From the cell containing the given text, extract its center point as (X, Y) coordinate. 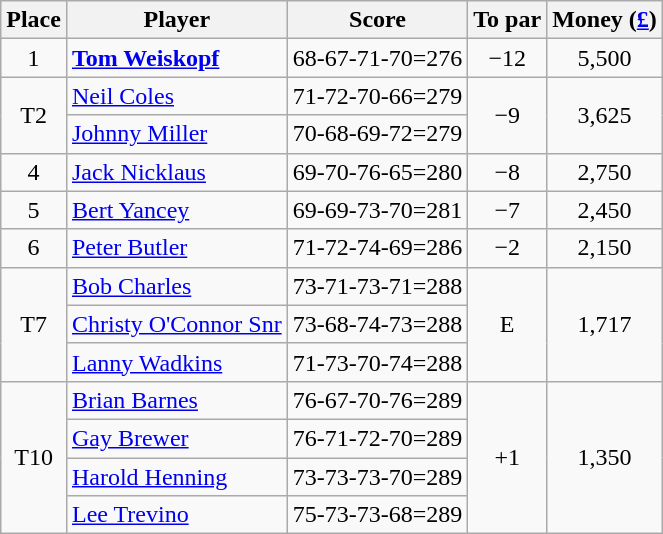
73-73-73-70=289 (378, 477)
Johnny Miller (176, 134)
Christy O'Connor Snr (176, 324)
Bob Charles (176, 286)
Lee Trevino (176, 515)
69-70-76-65=280 (378, 172)
2,150 (605, 248)
3,625 (605, 115)
2,750 (605, 172)
Brian Barnes (176, 400)
Lanny Wadkins (176, 362)
71-72-70-66=279 (378, 96)
−2 (508, 248)
5 (34, 210)
Harold Henning (176, 477)
76-71-72-70=289 (378, 438)
75-73-73-68=289 (378, 515)
Place (34, 20)
6 (34, 248)
Peter Butler (176, 248)
−9 (508, 115)
71-73-70-74=288 (378, 362)
T7 (34, 324)
−8 (508, 172)
1,350 (605, 457)
5,500 (605, 58)
−12 (508, 58)
1 (34, 58)
73-71-73-71=288 (378, 286)
Tom Weiskopf (176, 58)
Score (378, 20)
69-69-73-70=281 (378, 210)
To par (508, 20)
Player (176, 20)
68-67-71-70=276 (378, 58)
Money (£) (605, 20)
73-68-74-73=288 (378, 324)
76-67-70-76=289 (378, 400)
2,450 (605, 210)
71-72-74-69=286 (378, 248)
+1 (508, 457)
Neil Coles (176, 96)
T10 (34, 457)
Gay Brewer (176, 438)
Jack Nicklaus (176, 172)
−7 (508, 210)
T2 (34, 115)
1,717 (605, 324)
E (508, 324)
70-68-69-72=279 (378, 134)
Bert Yancey (176, 210)
4 (34, 172)
